Extract the (X, Y) coordinate from the center of the cell holding the provided text.  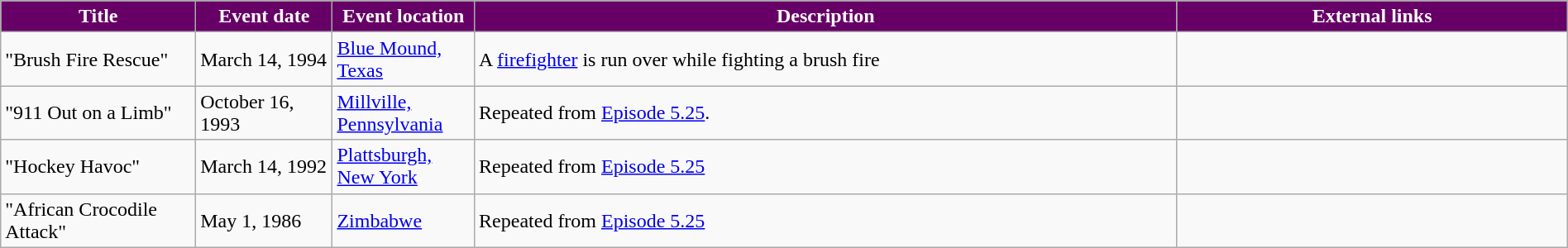
Description (826, 17)
Zimbabwe (404, 220)
Event location (404, 17)
Blue Mound, Texas (404, 60)
A firefighter is run over while fighting a brush fire (826, 60)
Title (98, 17)
External links (1372, 17)
May 1, 1986 (265, 220)
"Hockey Havoc" (98, 167)
Plattsburgh, New York (404, 167)
March 14, 1994 (265, 60)
October 16, 1993 (265, 112)
"911 Out on a Limb" (98, 112)
March 14, 1992 (265, 167)
Millville, Pennsylvania (404, 112)
Repeated from Episode 5.25. (826, 112)
Event date (265, 17)
"Brush Fire Rescue" (98, 60)
"African Crocodile Attack" (98, 220)
